Locate the cell with the specified text and output its [X, Y] center coordinate. 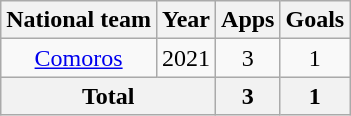
National team [79, 20]
Apps [248, 20]
Goals [315, 20]
Year [186, 20]
Comoros [79, 58]
2021 [186, 58]
Total [108, 96]
